Capture the cell that displays the provided text and extract its (x, y) central coordinate. 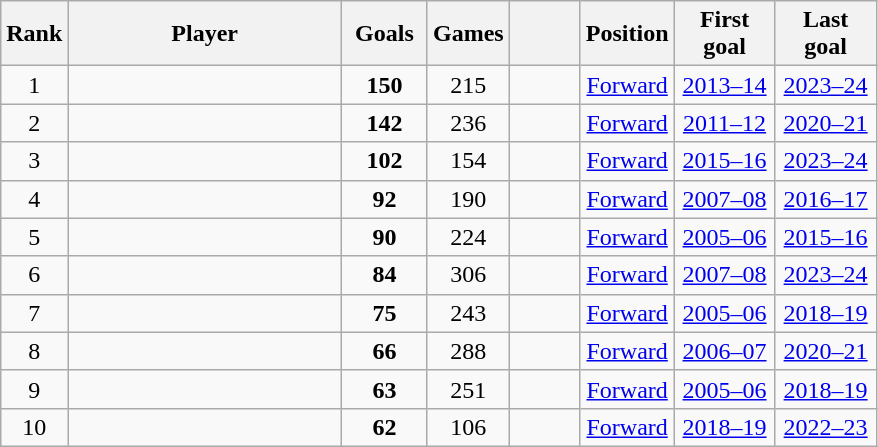
106 (468, 427)
90 (384, 237)
9 (34, 389)
236 (468, 123)
6 (34, 275)
2006–07 (724, 351)
251 (468, 389)
2022–23 (826, 427)
190 (468, 199)
215 (468, 85)
7 (34, 313)
Games (468, 34)
4 (34, 199)
1 (34, 85)
Last goal (826, 34)
5 (34, 237)
62 (384, 427)
Player (205, 34)
150 (384, 85)
Position (627, 34)
First goal (724, 34)
2011–12 (724, 123)
102 (384, 161)
63 (384, 389)
243 (468, 313)
288 (468, 351)
Goals (384, 34)
84 (384, 275)
2016–17 (826, 199)
142 (384, 123)
10 (34, 427)
154 (468, 161)
224 (468, 237)
2 (34, 123)
306 (468, 275)
75 (384, 313)
2013–14 (724, 85)
3 (34, 161)
66 (384, 351)
Rank (34, 34)
92 (384, 199)
8 (34, 351)
